Return (x, y) of the center of cell containing provided text 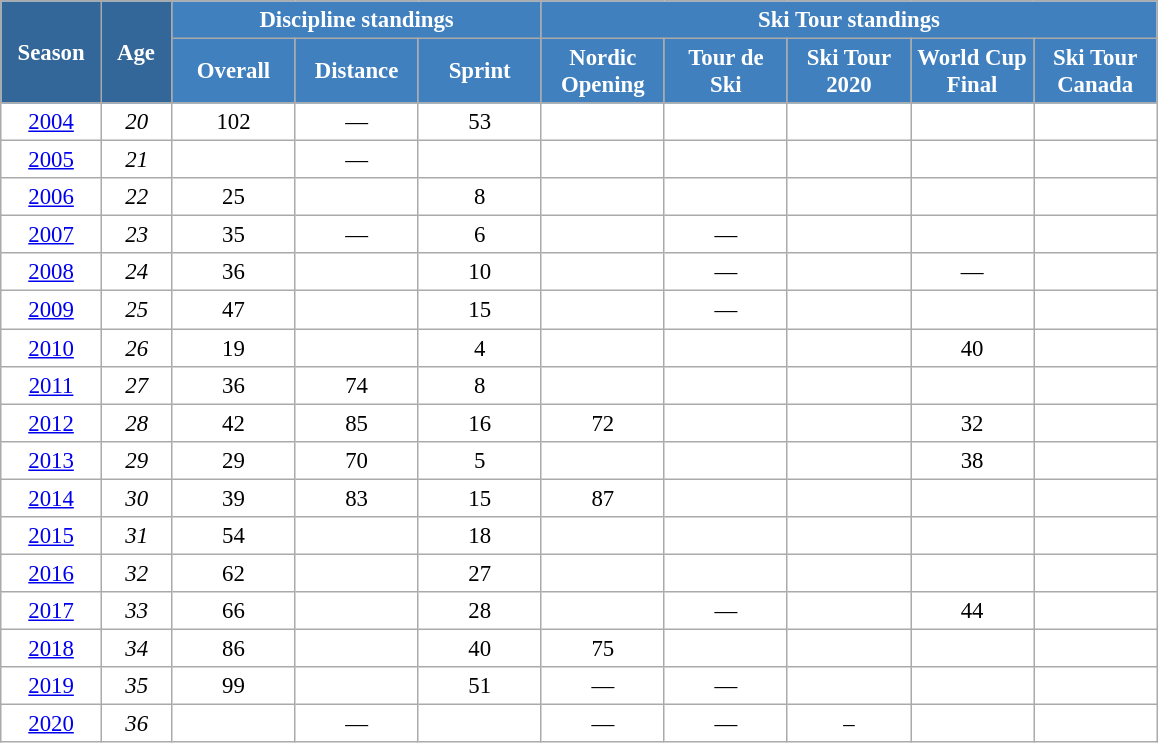
– (848, 724)
2005 (52, 160)
87 (602, 498)
2010 (52, 348)
2009 (52, 310)
10 (480, 273)
83 (356, 498)
102 (234, 122)
NordicOpening (602, 72)
Ski TourCanada (1096, 72)
5 (480, 460)
Overall (234, 72)
53 (480, 122)
6 (480, 235)
2004 (52, 122)
66 (234, 611)
2014 (52, 498)
75 (602, 648)
2006 (52, 197)
Distance (356, 72)
74 (356, 385)
20 (136, 122)
19 (234, 348)
2015 (52, 536)
2008 (52, 273)
33 (136, 611)
2007 (52, 235)
99 (234, 686)
2016 (52, 573)
24 (136, 273)
26 (136, 348)
44 (972, 611)
62 (234, 573)
2013 (52, 460)
2011 (52, 385)
86 (234, 648)
31 (136, 536)
2012 (52, 423)
39 (234, 498)
4 (480, 348)
Discipline standings (356, 20)
54 (234, 536)
Ski Tour2020 (848, 72)
30 (136, 498)
2017 (52, 611)
2018 (52, 648)
Ski Tour standings (848, 20)
16 (480, 423)
22 (136, 197)
42 (234, 423)
85 (356, 423)
2020 (52, 724)
Tour deSki (726, 72)
21 (136, 160)
2019 (52, 686)
Sprint (480, 72)
51 (480, 686)
Age (136, 52)
72 (602, 423)
World CupFinal (972, 72)
38 (972, 460)
34 (136, 648)
Season (52, 52)
47 (234, 310)
70 (356, 460)
18 (480, 536)
23 (136, 235)
